For the text-containing cell, return its midpoint in (X, Y) coordinate format. 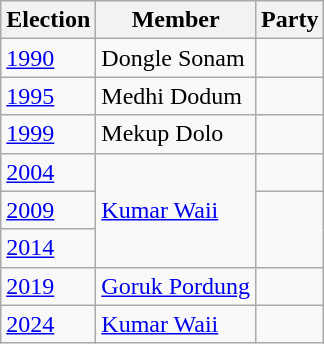
2019 (48, 286)
Medhi Dodum (176, 96)
1995 (48, 96)
Goruk Pordung (176, 286)
Election (48, 20)
1999 (48, 134)
Mekup Dolo (176, 134)
2004 (48, 172)
2009 (48, 210)
Party (290, 20)
1990 (48, 58)
Member (176, 20)
2024 (48, 324)
Dongle Sonam (176, 58)
2014 (48, 248)
